Provide the [x, y] coordinate of the cell's center where the given text is located.  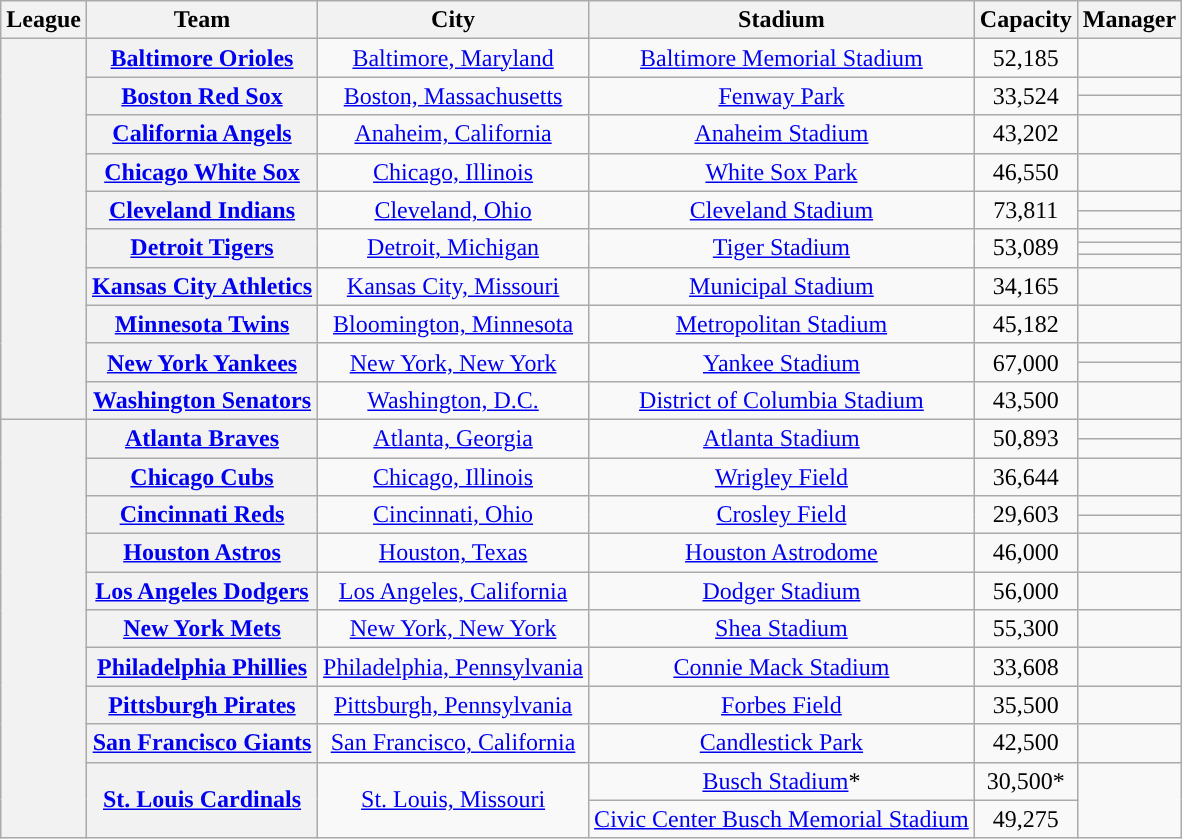
Stadium [782, 20]
Detroit, Michigan [454, 248]
Los Angeles Dodgers [202, 591]
Houston Astrodome [782, 553]
League [44, 20]
Washington, D.C. [454, 400]
St. Louis, Missouri [454, 800]
Connie Mack Stadium [782, 667]
New York Mets [202, 629]
29,603 [1026, 515]
52,185 [1026, 58]
Cincinnati, Ohio [454, 515]
Detroit Tigers [202, 248]
Bloomington, Minnesota [454, 324]
Atlanta, Georgia [454, 438]
Baltimore Memorial Stadium [782, 58]
White Sox Park [782, 172]
36,644 [1026, 477]
Capacity [1026, 20]
46,550 [1026, 172]
Yankee Stadium [782, 362]
Civic Center Busch Memorial Stadium [782, 819]
42,500 [1026, 743]
35,500 [1026, 705]
Kansas City Athletics [202, 286]
67,000 [1026, 362]
43,500 [1026, 400]
Baltimore Orioles [202, 58]
Candlestick Park [782, 743]
73,811 [1026, 210]
56,000 [1026, 591]
Manager [1129, 20]
49,275 [1026, 819]
City [454, 20]
Minnesota Twins [202, 324]
Tiger Stadium [782, 248]
Pittsburgh Pirates [202, 705]
Cleveland, Ohio [454, 210]
33,524 [1026, 96]
Cleveland Stadium [782, 210]
Philadelphia Phillies [202, 667]
Metropolitan Stadium [782, 324]
Houston Astros [202, 553]
California Angels [202, 134]
Wrigley Field [782, 477]
Forbes Field [782, 705]
Kansas City, Missouri [454, 286]
San Francisco Giants [202, 743]
Cincinnati Reds [202, 515]
San Francisco, California [454, 743]
33,608 [1026, 667]
50,893 [1026, 438]
St. Louis Cardinals [202, 800]
Atlanta Braves [202, 438]
Los Angeles, California [454, 591]
Crosley Field [782, 515]
Shea Stadium [782, 629]
Chicago White Sox [202, 172]
Pittsburgh, Pennsylvania [454, 705]
Fenway Park [782, 96]
Houston, Texas [454, 553]
55,300 [1026, 629]
Dodger Stadium [782, 591]
53,089 [1026, 248]
New York Yankees [202, 362]
46,000 [1026, 553]
Chicago Cubs [202, 477]
Anaheim, California [454, 134]
45,182 [1026, 324]
Atlanta Stadium [782, 438]
43,202 [1026, 134]
District of Columbia Stadium [782, 400]
Busch Stadium* [782, 781]
Municipal Stadium [782, 286]
Team [202, 20]
Boston, Massachusetts [454, 96]
Cleveland Indians [202, 210]
30,500* [1026, 781]
34,165 [1026, 286]
Baltimore, Maryland [454, 58]
Anaheim Stadium [782, 134]
Philadelphia, Pennsylvania [454, 667]
Washington Senators [202, 400]
Boston Red Sox [202, 96]
